Find where the given text appears and provide that cell's center as (x, y) coordinate. 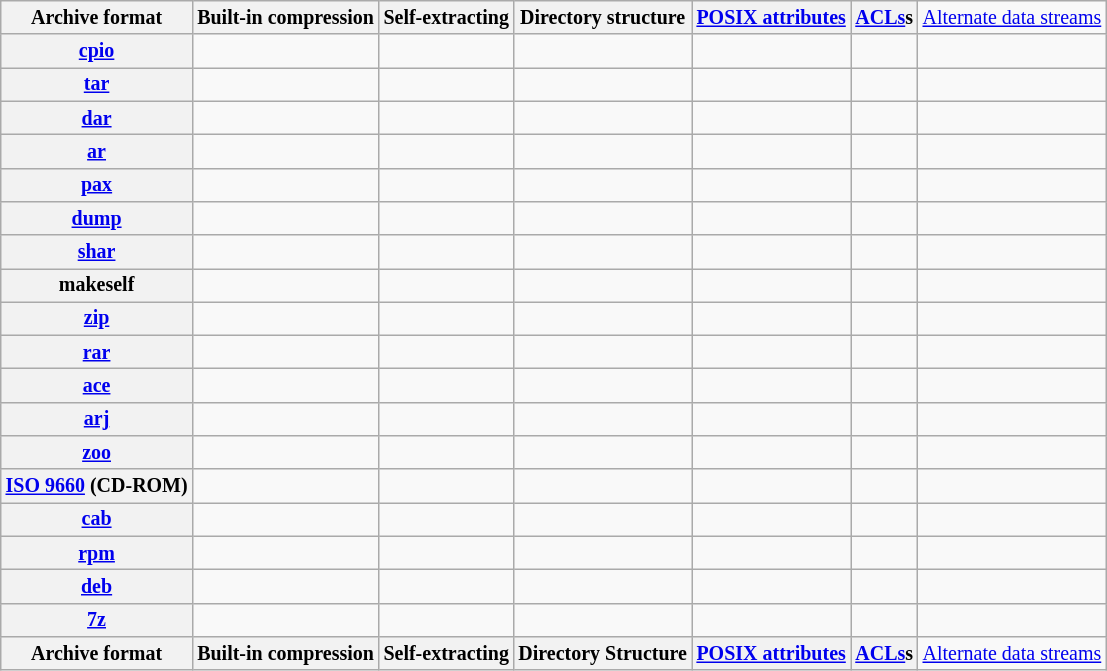
dump (97, 218)
tar (97, 84)
rpm (97, 554)
rar (97, 352)
ar (97, 152)
arj (97, 420)
ace (97, 386)
makeself (97, 286)
zip (97, 318)
ISO 9660 (CD-ROM) (97, 486)
pax (97, 184)
zoo (97, 452)
dar (97, 118)
shar (97, 252)
deb (97, 586)
Directory Structure (603, 654)
cab (97, 520)
Directory structure (603, 18)
cpio (97, 52)
7z (97, 620)
